Return [X, Y] of the center of cell containing provided text 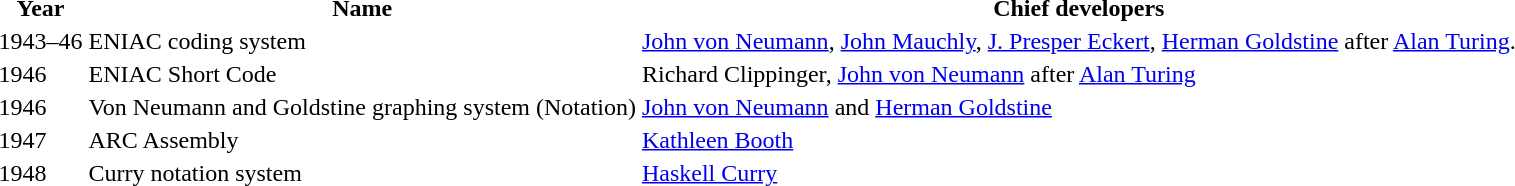
ARC Assembly [362, 140]
ENIAC Short Code [362, 74]
ENIAC coding system [362, 41]
Von Neumann and Goldstine graphing system (Notation) [362, 107]
